For the text-containing cell, return its midpoint in (X, Y) coordinate format. 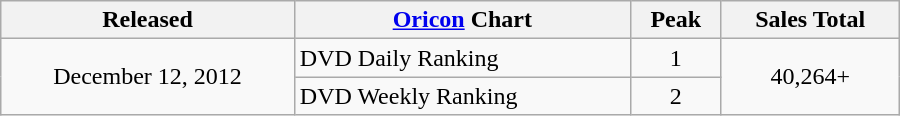
1 (676, 58)
December 12, 2012 (148, 77)
DVD Weekly Ranking (462, 96)
Peak (676, 20)
DVD Daily Ranking (462, 58)
2 (676, 96)
Sales Total (810, 20)
Oricon Chart (462, 20)
40,264+ (810, 77)
Released (148, 20)
